Determine the (X, Y) coordinate at the center of the cell enclosing the given text.  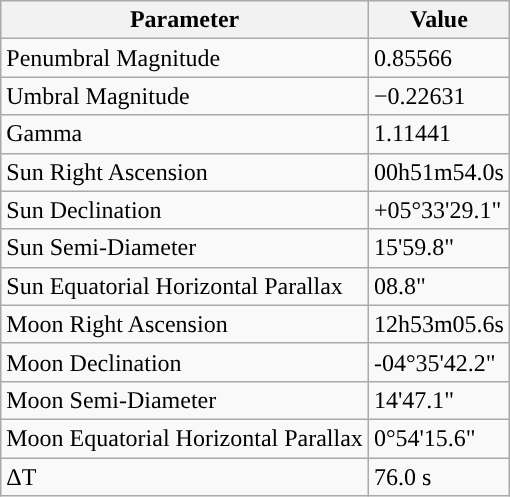
−0.22631 (438, 96)
Moon Semi-Diameter (185, 400)
76.0 s (438, 477)
Sun Declination (185, 210)
1.11441 (438, 134)
14'47.1" (438, 400)
0.85566 (438, 58)
15'59.8" (438, 248)
+05°33'29.1" (438, 210)
Gamma (185, 134)
Parameter (185, 20)
Umbral Magnitude (185, 96)
Moon Declination (185, 362)
08.8" (438, 286)
00h51m54.0s (438, 172)
Sun Equatorial Horizontal Parallax (185, 286)
Moon Right Ascension (185, 324)
-04°35'42.2" (438, 362)
0°54'15.6" (438, 438)
12h53m05.6s (438, 324)
Sun Right Ascension (185, 172)
Sun Semi-Diameter (185, 248)
Moon Equatorial Horizontal Parallax (185, 438)
Value (438, 20)
ΔT (185, 477)
Penumbral Magnitude (185, 58)
